Pinpoint the cell where the given text exists, returning its [x, y] midpoint coordinate. 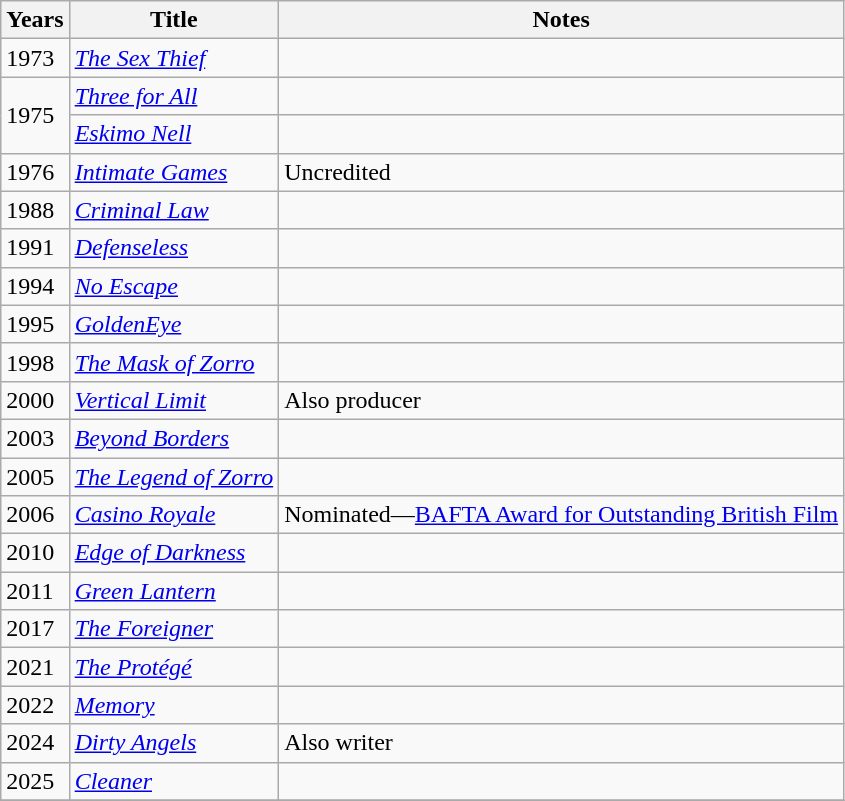
The Mask of Zorro [174, 362]
2005 [35, 477]
Vertical Limit [174, 400]
1991 [35, 248]
1988 [35, 210]
2022 [35, 705]
2024 [35, 743]
2006 [35, 515]
Also producer [562, 400]
Green Lantern [174, 591]
Three for All [174, 96]
2011 [35, 591]
1994 [35, 286]
The Legend of Zorro [174, 477]
No Escape [174, 286]
Years [35, 20]
2010 [35, 553]
Beyond Borders [174, 438]
Intimate Games [174, 172]
Criminal Law [174, 210]
Title [174, 20]
Defenseless [174, 248]
Nominated—BAFTA Award for Outstanding British Film [562, 515]
2017 [35, 629]
1998 [35, 362]
Dirty Angels [174, 743]
2000 [35, 400]
Uncredited [562, 172]
Memory [174, 705]
Casino Royale [174, 515]
2003 [35, 438]
The Foreigner [174, 629]
Notes [562, 20]
Cleaner [174, 781]
1976 [35, 172]
GoldenEye [174, 324]
Eskimo Nell [174, 134]
2025 [35, 781]
1973 [35, 58]
Also writer [562, 743]
1975 [35, 115]
The Protégé [174, 667]
Edge of Darkness [174, 553]
The Sex Thief [174, 58]
2021 [35, 667]
1995 [35, 324]
